Locate the cell with the specified text and output its [X, Y] center coordinate. 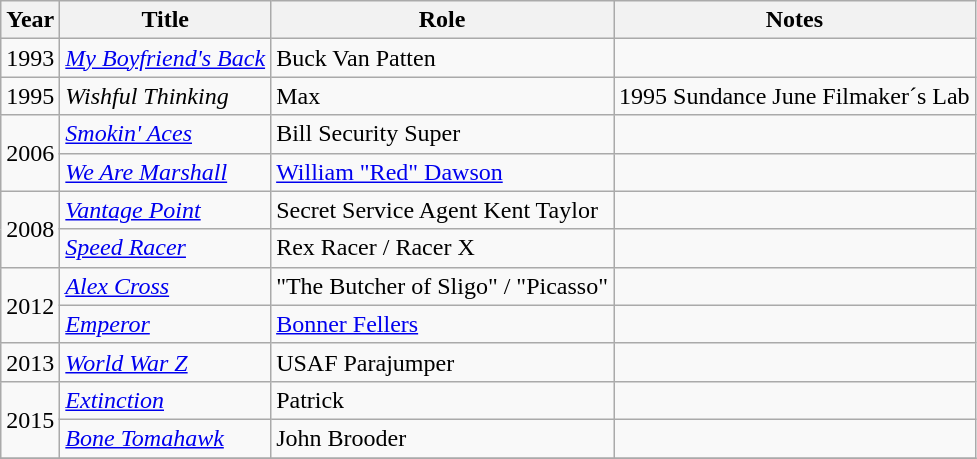
My Boyfriend's Back [166, 58]
Max [442, 96]
Patrick [442, 400]
1993 [30, 58]
2015 [30, 419]
William "Red" Dawson [442, 172]
Bonner Fellers [442, 324]
Vantage Point [166, 210]
Bone Tomahawk [166, 438]
Alex Cross [166, 286]
World War Z [166, 362]
Rex Racer / Racer X [442, 248]
1995 Sundance June Filmaker´s Lab [795, 96]
1995 [30, 96]
Bill Security Super [442, 134]
2006 [30, 153]
"The Butcher of Sligo" / "Picasso" [442, 286]
Title [166, 20]
Speed Racer [166, 248]
Role [442, 20]
We Are Marshall [166, 172]
2012 [30, 305]
Year [30, 20]
USAF Parajumper [442, 362]
Extinction [166, 400]
Secret Service Agent Kent Taylor [442, 210]
2013 [30, 362]
John Brooder [442, 438]
Emperor [166, 324]
2008 [30, 229]
Wishful Thinking [166, 96]
Notes [795, 20]
Buck Van Patten [442, 58]
Smokin' Aces [166, 134]
